Detect which cell encompasses the target text, then output its [X, Y] center coordinate. 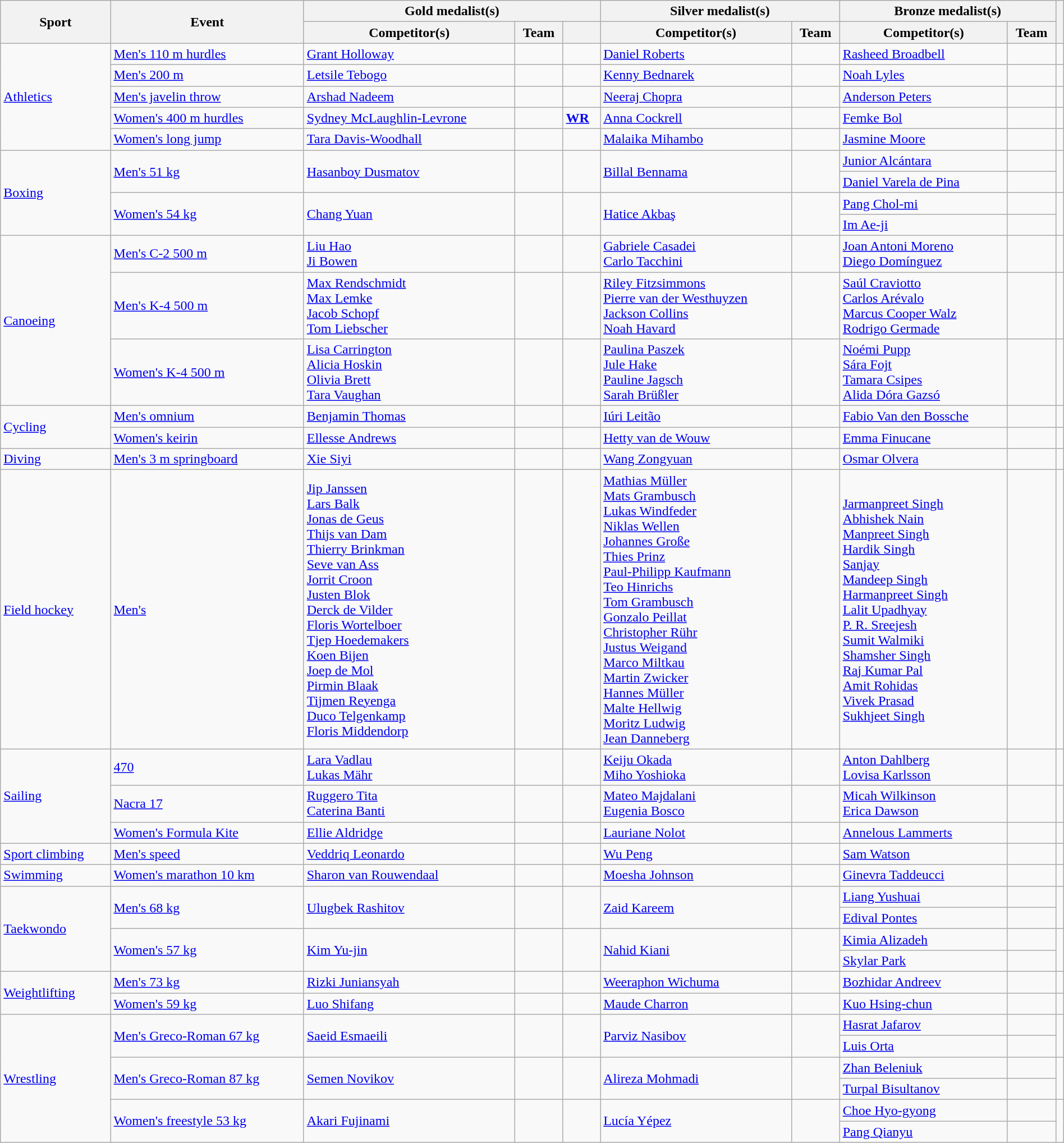
Mateo Majdalani Eugenia Bosco [696, 804]
Women's 59 kg [207, 1003]
Men's 110 m hurdles [207, 54]
Liang Yushuai [924, 897]
Daniel Roberts [696, 54]
Men's Greco-Roman 67 kg [207, 1036]
Grant Holloway [409, 54]
Riley Fitzsimmons Pierre van der Westhuyzen Jackson Collins Noah Havard [696, 305]
Men's 68 kg [207, 907]
Ginevra Taddeucci [924, 875]
Men's speed [207, 854]
Sport [56, 22]
Veddriq Leonardo [409, 854]
Bozhidar Andreev [924, 982]
Nacra 17 [207, 804]
Zhan Beleniuk [924, 1068]
Letsile Tebogo [409, 75]
Men's Greco-Roman 87 kg [207, 1078]
Akari Fujinami [409, 1121]
Women's 54 kg [207, 214]
Weeraphon Wichuma [696, 982]
Event [207, 22]
Anna Cockrell [696, 118]
Cycling [56, 427]
Emma Finucane [924, 438]
Hasanboy Dusmatov [409, 171]
Men's javelin throw [207, 97]
Ellesse Andrews [409, 438]
Paulina Paszek Jule Hake Pauline Jagsch Sarah Brüßler [696, 373]
Boxing [56, 193]
Kim Yu-jin [409, 950]
Hatice Akbaş [696, 214]
Men's 51 kg [207, 171]
Arshad Nadeem [409, 97]
Lauriane Nolot [696, 833]
470 [207, 767]
Wang Zongyuan [696, 459]
Men's omnium [207, 417]
Silver medalist(s) [721, 11]
Benjamin Thomas [409, 417]
Femke Bol [924, 118]
Diving [56, 459]
Edival Pontes [924, 918]
Max Rendschmidt Max Lemke Jacob Schopf Tom Liebscher [409, 305]
Ruggero Tita Caterina Banti [409, 804]
Women's freestyle 53 kg [207, 1121]
Pang Qianyu [924, 1132]
Chang Yuan [409, 214]
Women's 57 kg [207, 950]
Men's 3 m springboard [207, 459]
Daniel Varela de Pina [924, 182]
Turpal Bisultanov [924, 1089]
Field hockey [56, 610]
Gabriele Casadei Carlo Tacchini [696, 254]
Sharon van Rouwendaal [409, 875]
Liu Hao Ji Bowen [409, 254]
Swimming [56, 875]
Xie Siyi [409, 459]
Osmar Olvera [924, 459]
Women's K-4 500 m [207, 373]
Nahid Kiani [696, 950]
Women's 400 m hurdles [207, 118]
Men's 200 m [207, 75]
Women's marathon 10 km [207, 875]
Annelous Lammerts [924, 833]
Wrestling [56, 1078]
Anderson Peters [924, 97]
Women's Formula Kite [207, 833]
Lara Vadlau Lukas Mähr [409, 767]
Men's [207, 610]
Rasheed Broadbell [924, 54]
Sam Watson [924, 854]
Neeraj Chopra [696, 97]
Noémi Pupp Sára Fojt Tamara Csipes Alida Dóra Gazsó [924, 373]
Junior Alcántara [924, 161]
Kenny Bednarek [696, 75]
Kimia Alizadeh [924, 939]
Weightlifting [56, 993]
Men's K-4 500 m [207, 305]
Jasmine Moore [924, 139]
Fabio Van den Bossche [924, 417]
Skylar Park [924, 961]
Sport climbing [56, 854]
Anton Dahlberg Lovisa Karlsson [924, 767]
Joan Antoni Moreno Diego Domínguez [924, 254]
Parviz Nasibov [696, 1036]
Pang Chol-mi [924, 203]
Lucía Yépez [696, 1121]
WR [581, 118]
Tara Davis-Woodhall [409, 139]
Taekwondo [56, 929]
Luo Shifang [409, 1003]
Ellie Aldridge [409, 833]
Saúl Craviotto Carlos Arévalo Marcus Cooper Walz Rodrigo Germade [924, 305]
Women's long jump [207, 139]
Bronze medalist(s) [947, 11]
Sailing [56, 796]
Ulugbek Rashitov [409, 907]
Iúri Leitão [696, 417]
Zaid Kareem [696, 907]
Kuo Hsing-chun [924, 1003]
Men's 73 kg [207, 982]
Rizki Juniansyah [409, 982]
Keiju Okada Miho Yoshioka [696, 767]
Saeid Esmaeili [409, 1036]
Malaika Mihambo [696, 139]
Semen Novikov [409, 1078]
Maude Charron [696, 1003]
Athletics [56, 97]
Men's C-2 500 m [207, 254]
Luis Orta [924, 1046]
Micah Wilkinson Erica Dawson [924, 804]
Im Ae-ji [924, 225]
Billal Bennama [696, 171]
Choe Hyo-gyong [924, 1110]
Noah Lyles [924, 75]
Sydney McLaughlin-Levrone [409, 118]
Canoeing [56, 320]
Hetty van de Wouw [696, 438]
Wu Peng [696, 854]
Moesha Johnson [696, 875]
Gold medalist(s) [452, 11]
Hasrat Jafarov [924, 1025]
Lisa Carrington Alicia Hoskin Olivia Brett Tara Vaughan [409, 373]
Alireza Mohmadi [696, 1078]
Women's keirin [207, 438]
